From the cell containing the given text, extract its center point as (X, Y) coordinate. 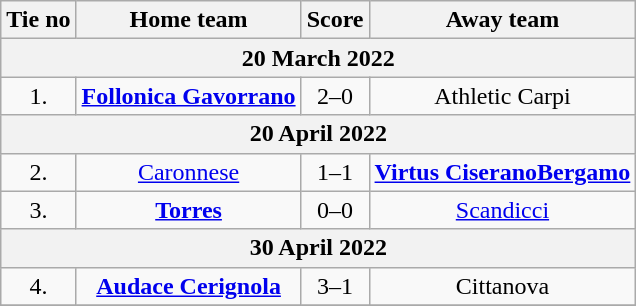
Audace Cerignola (188, 286)
Caronnese (188, 172)
Tie no (38, 20)
Follonica Gavorrano (188, 96)
3–1 (335, 286)
Cittanova (502, 286)
20 April 2022 (318, 134)
1. (38, 96)
1–1 (335, 172)
30 April 2022 (318, 248)
4. (38, 286)
2. (38, 172)
Scandicci (502, 210)
Away team (502, 20)
0–0 (335, 210)
Virtus CiseranoBergamo (502, 172)
3. (38, 210)
2–0 (335, 96)
Score (335, 20)
Athletic Carpi (502, 96)
Torres (188, 210)
Home team (188, 20)
20 March 2022 (318, 58)
